From the cell containing the given text, extract its center point as (X, Y) coordinate. 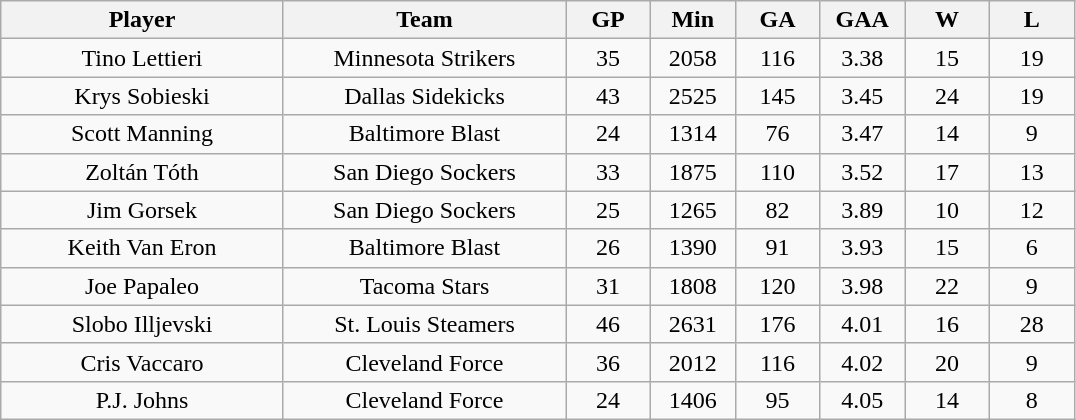
1875 (692, 172)
Slobo Illjevski (142, 324)
GP (608, 20)
120 (778, 286)
2525 (692, 96)
GA (778, 20)
3.98 (862, 286)
176 (778, 324)
3.52 (862, 172)
Team (424, 20)
17 (948, 172)
8 (1032, 400)
Minnesota Strikers (424, 58)
13 (1032, 172)
Krys Sobieski (142, 96)
W (948, 20)
31 (608, 286)
10 (948, 210)
GAA (862, 20)
1406 (692, 400)
3.38 (862, 58)
1265 (692, 210)
1314 (692, 134)
3.47 (862, 134)
33 (608, 172)
Jim Gorsek (142, 210)
26 (608, 248)
1390 (692, 248)
110 (778, 172)
P.J. Johns (142, 400)
Keith Van Eron (142, 248)
20 (948, 362)
145 (778, 96)
2058 (692, 58)
Dallas Sidekicks (424, 96)
35 (608, 58)
36 (608, 362)
16 (948, 324)
St. Louis Steamers (424, 324)
3.89 (862, 210)
95 (778, 400)
4.02 (862, 362)
12 (1032, 210)
2012 (692, 362)
46 (608, 324)
Zoltán Tóth (142, 172)
4.01 (862, 324)
Joe Papaleo (142, 286)
22 (948, 286)
Tino Lettieri (142, 58)
1808 (692, 286)
Cris Vaccaro (142, 362)
3.45 (862, 96)
6 (1032, 248)
76 (778, 134)
3.93 (862, 248)
L (1032, 20)
2631 (692, 324)
Min (692, 20)
82 (778, 210)
43 (608, 96)
28 (1032, 324)
Player (142, 20)
4.05 (862, 400)
Scott Manning (142, 134)
Tacoma Stars (424, 286)
91 (778, 248)
25 (608, 210)
